Locate the cell with the specified text and output its (X, Y) center coordinate. 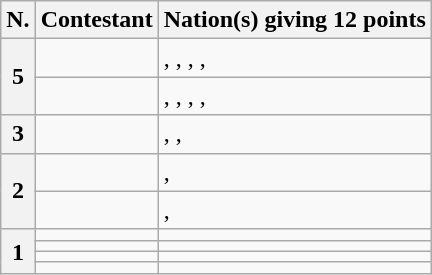
3 (18, 134)
2 (18, 191)
1 (18, 251)
5 (18, 77)
, , (294, 134)
Nation(s) giving 12 points (294, 20)
Contestant (96, 20)
N. (18, 20)
